From the cell containing the given text, extract its center point as (x, y) coordinate. 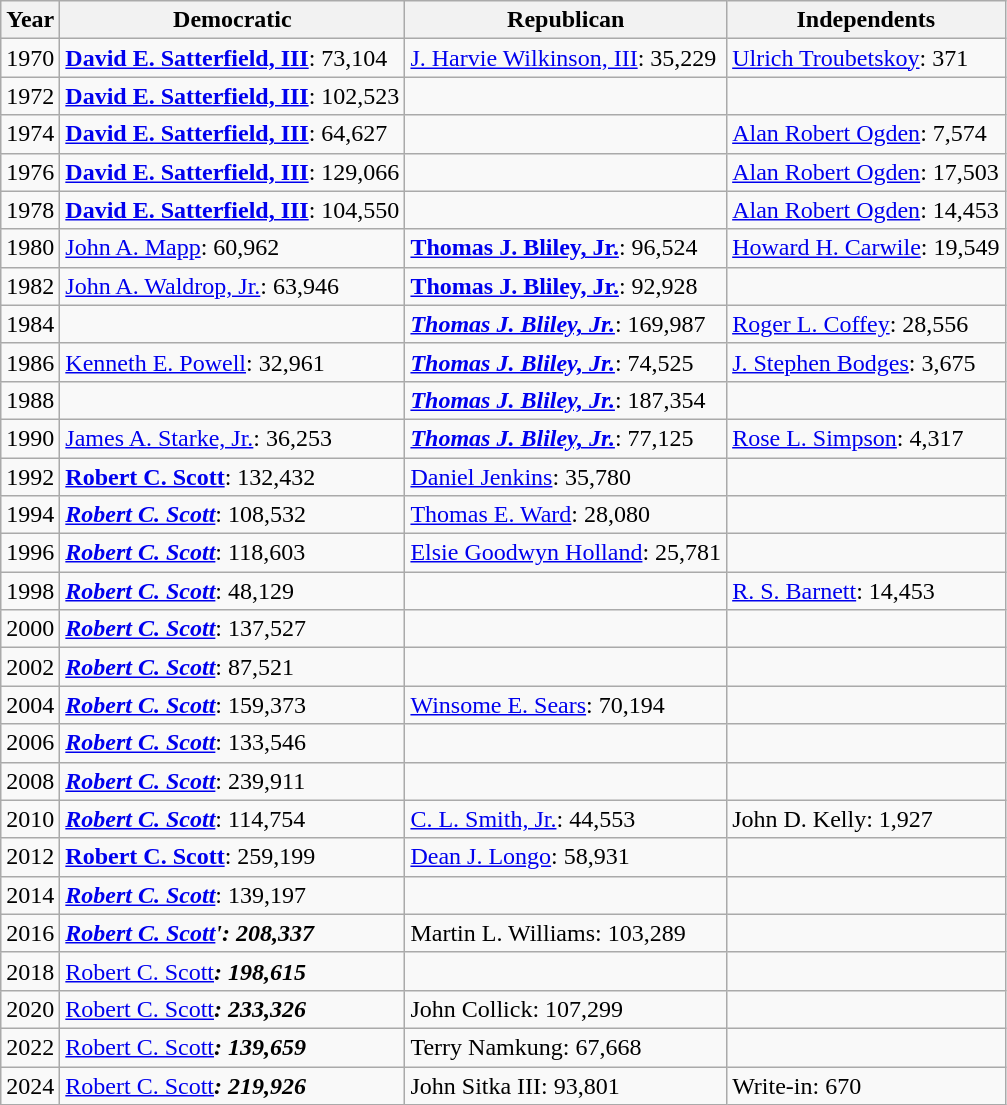
Thomas E. Ward: 28,080 (566, 515)
John A. Waldrop, Jr.: 63,946 (232, 286)
Robert C. Scott: 132,432 (232, 477)
Robert C. Scott: 133,546 (232, 743)
Robert C. Scott: 139,197 (232, 895)
1996 (30, 553)
2012 (30, 857)
R. S. Barnett: 14,453 (866, 591)
Robert C. Scott': 208,337 (232, 933)
Winsome E. Sears: 70,194 (566, 705)
2002 (30, 667)
Alan Robert Ogden: 17,503 (866, 172)
2004 (30, 705)
Thomas J. Bliley, Jr.: 169,987 (566, 324)
Thomas J. Bliley, Jr.: 187,354 (566, 400)
Robert C. Scott: 233,326 (232, 1009)
Democratic (232, 20)
1976 (30, 172)
2014 (30, 895)
2020 (30, 1009)
1982 (30, 286)
David E. Satterfield, III: 104,550 (232, 210)
Thomas J. Bliley, Jr.: 96,524 (566, 248)
J. Stephen Bodges: 3,675 (866, 362)
David E. Satterfield, III: 73,104 (232, 58)
Rose L. Simpson: 4,317 (866, 438)
Roger L. Coffey: 28,556 (866, 324)
2000 (30, 629)
Martin L. Williams: 103,289 (566, 933)
Elsie Goodwyn Holland: 25,781 (566, 553)
Robert C. Scott: 87,521 (232, 667)
Robert C. Scott: 219,926 (232, 1085)
Robert C. Scott: 137,527 (232, 629)
David E. Satterfield, III: 102,523 (232, 96)
David E. Satterfield, III: 129,066 (232, 172)
Howard H. Carwile: 19,549 (866, 248)
2008 (30, 781)
2010 (30, 819)
John A. Mapp: 60,962 (232, 248)
Terry Namkung: 67,668 (566, 1047)
Republican (566, 20)
C. L. Smith, Jr.: 44,553 (566, 819)
1984 (30, 324)
Alan Robert Ogden: 7,574 (866, 134)
David E. Satterfield, III: 64,627 (232, 134)
1986 (30, 362)
1992 (30, 477)
Daniel Jenkins: 35,780 (566, 477)
2006 (30, 743)
Robert C. Scott: 118,603 (232, 553)
1978 (30, 210)
John Collick: 107,299 (566, 1009)
Write-in: 670 (866, 1085)
Robert C. Scott: 108,532 (232, 515)
James A. Starke, Jr.: 36,253 (232, 438)
Thomas J. Bliley, Jr.: 74,525 (566, 362)
1970 (30, 58)
Robert C. Scott: 48,129 (232, 591)
Thomas J. Bliley, Jr.: 77,125 (566, 438)
2022 (30, 1047)
1980 (30, 248)
1988 (30, 400)
J. Harvie Wilkinson, III: 35,229 (566, 58)
Kenneth E. Powell: 32,961 (232, 362)
1990 (30, 438)
Robert C. Scott: 198,615 (232, 971)
Robert C. Scott: 139,659 (232, 1047)
Robert C. Scott: 159,373 (232, 705)
Ulrich Troubetskoy: 371 (866, 58)
Robert C. Scott: 114,754 (232, 819)
Independents (866, 20)
Thomas J. Bliley, Jr.: 92,928 (566, 286)
Dean J. Longo: 58,931 (566, 857)
Year (30, 20)
2018 (30, 971)
Robert C. Scott: 239,911 (232, 781)
Robert C. Scott: 259,199 (232, 857)
John D. Kelly: 1,927 (866, 819)
Alan Robert Ogden: 14,453 (866, 210)
John Sitka III: 93,801 (566, 1085)
1972 (30, 96)
1974 (30, 134)
2024 (30, 1085)
2016 (30, 933)
1998 (30, 591)
1994 (30, 515)
